Provide the [X, Y] coordinate of the cell's center where the given text is located.  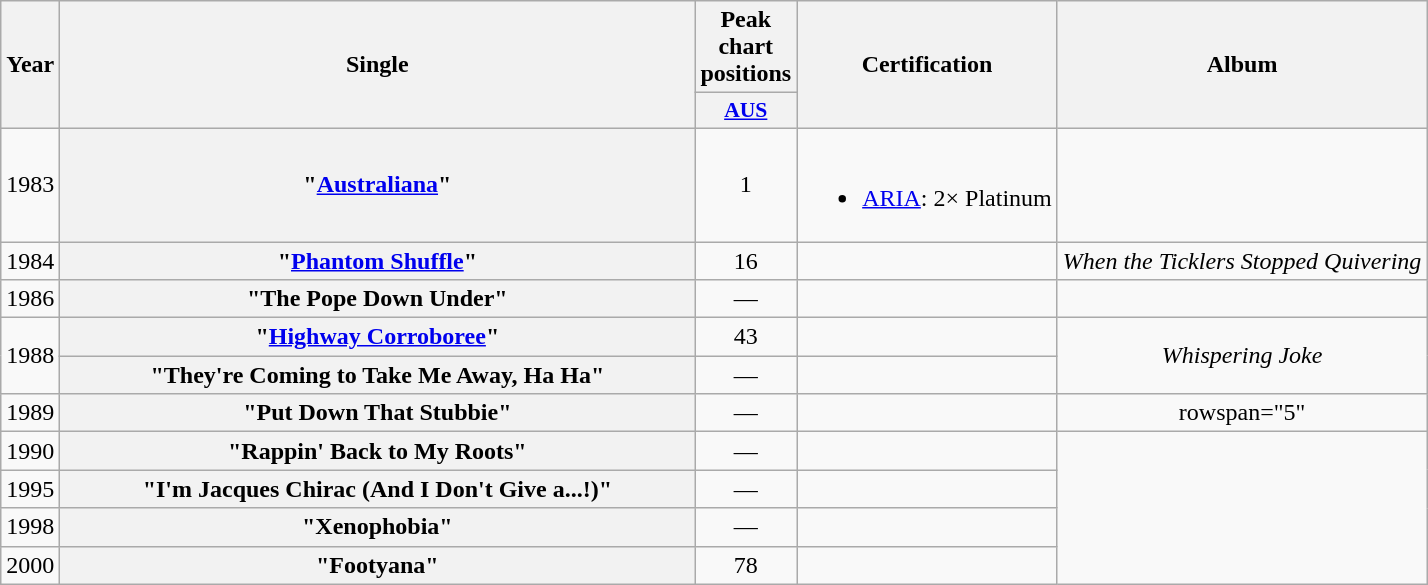
When the Ticklers Stopped Quivering [1242, 261]
1990 [30, 451]
43 [746, 337]
"The Pope Down Under" [378, 299]
"Australiana" [378, 184]
rowspan="5" [1242, 413]
"They're Coming to Take Me Away, Ha Ha" [378, 375]
2000 [30, 565]
"Footyana" [378, 565]
1 [746, 184]
Certification [928, 65]
16 [746, 261]
"I'm Jacques Chirac (And I Don't Give a...!)" [378, 489]
1998 [30, 527]
"Xenophobia" [378, 527]
Year [30, 65]
"Highway Corroboree" [378, 337]
1988 [30, 356]
1984 [30, 261]
Whispering Joke [1242, 356]
1986 [30, 299]
Single [378, 65]
1995 [30, 489]
ARIA: 2× Platinum [928, 184]
1989 [30, 413]
78 [746, 565]
1983 [30, 184]
Peak chart positions [746, 47]
"Phantom Shuffle" [378, 261]
Album [1242, 65]
"Put Down That Stubbie" [378, 413]
"Rappin' Back to My Roots" [378, 451]
AUS [746, 111]
